Find where the given text appears and provide that cell's center as [x, y] coordinate. 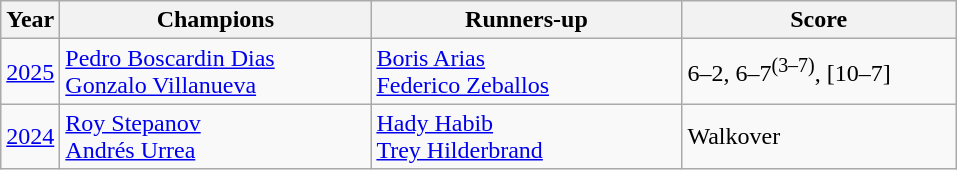
Walkover [819, 136]
2025 [30, 72]
Roy Stepanov Andrés Urrea [216, 136]
6–2, 6–7(3–7), [10–7] [819, 72]
Score [819, 20]
Year [30, 20]
Pedro Boscardin Dias Gonzalo Villanueva [216, 72]
2024 [30, 136]
Runners-up [526, 20]
Champions [216, 20]
Boris Arias Federico Zeballos [526, 72]
Hady Habib Trey Hilderbrand [526, 136]
